Pinpoint the cell where the given text exists, returning its (x, y) midpoint coordinate. 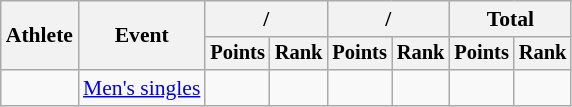
Event (142, 36)
Total (510, 19)
Men's singles (142, 88)
Athlete (40, 36)
